Extract the (x, y) coordinate from the center of the cell holding the provided text.  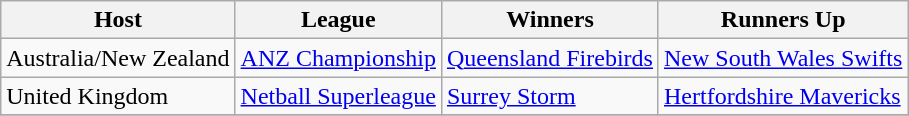
Australia/New Zealand (118, 58)
ANZ Championship (338, 58)
New South Wales Swifts (782, 58)
Runners Up (782, 20)
United Kingdom (118, 96)
Netball Superleague (338, 96)
Queensland Firebirds (550, 58)
League (338, 20)
Winners (550, 20)
Host (118, 20)
Hertfordshire Mavericks (782, 96)
Surrey Storm (550, 96)
